Pinpoint the cell where the given text exists, returning its [X, Y] midpoint coordinate. 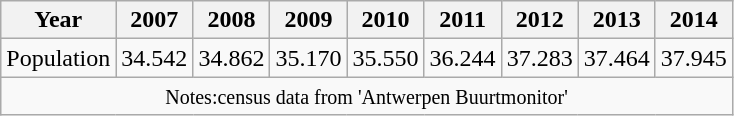
2010 [386, 20]
2013 [616, 20]
2009 [308, 20]
2012 [540, 20]
37.945 [694, 58]
36.244 [462, 58]
2007 [154, 20]
2011 [462, 20]
Population [58, 58]
2008 [232, 20]
34.542 [154, 58]
35.550 [386, 58]
35.170 [308, 58]
37.464 [616, 58]
2014 [694, 20]
Year [58, 20]
37.283 [540, 58]
Notes:census data from 'Antwerpen Buurtmonitor' [367, 96]
34.862 [232, 58]
